Search for the cell housing the specified text and yield its [x, y] center coordinate. 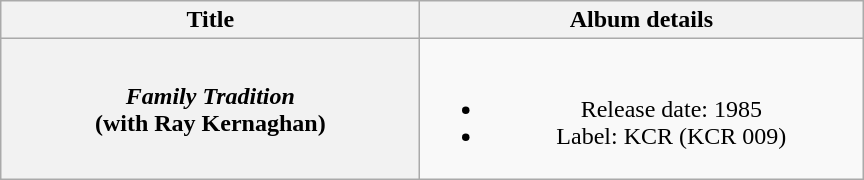
Family Tradition (with Ray Kernaghan) [210, 109]
Title [210, 20]
Release date: 1985Label: KCR (KCR 009) [642, 109]
Album details [642, 20]
